For the text-containing cell, return its midpoint in (x, y) coordinate format. 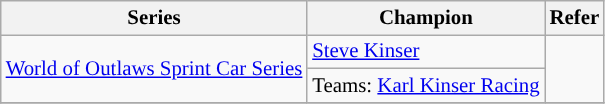
Refer (574, 18)
Series (154, 18)
World of Outlaws Sprint Car Series (154, 68)
Steve Kinser (426, 51)
Champion (426, 18)
Teams: Karl Kinser Racing (426, 85)
